Determine the [x, y] coordinate at the center of the cell enclosing the given text.  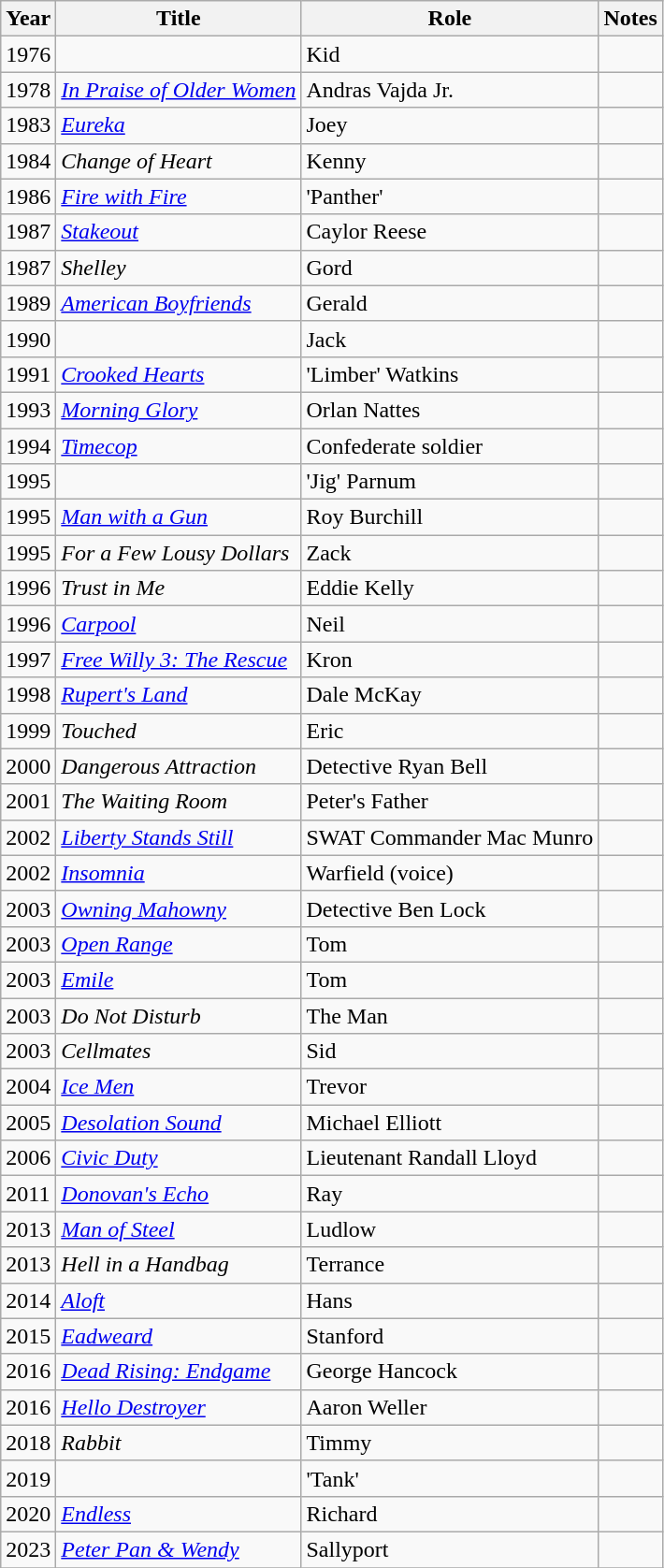
1978 [28, 90]
Trust in Me [179, 588]
2023 [28, 1549]
Andras Vajda Jr. [450, 90]
'Panther' [450, 196]
2019 [28, 1478]
'Tank' [450, 1478]
'Jig' Parnum [450, 482]
Warfield (voice) [450, 873]
1986 [28, 196]
2018 [28, 1443]
1983 [28, 125]
2001 [28, 802]
Donovan's Echo [179, 1194]
Aloft [179, 1300]
Sallyport [450, 1549]
Dead Rising: Endgame [179, 1372]
1998 [28, 695]
1991 [28, 374]
Peter's Father [450, 802]
Eureka [179, 125]
Ray [450, 1194]
Neil [450, 624]
Do Not Disturb [179, 1015]
Gord [450, 268]
1984 [28, 161]
Year [28, 19]
Insomnia [179, 873]
Zack [450, 553]
Rabbit [179, 1443]
George Hancock [450, 1372]
2006 [28, 1158]
Change of Heart [179, 161]
Endless [179, 1514]
Eadweard [179, 1336]
Open Range [179, 944]
Crooked Hearts [179, 374]
Title [179, 19]
Free Willy 3: The Rescue [179, 660]
Stanford [450, 1336]
Caylor Reese [450, 232]
Carpool [179, 624]
2020 [28, 1514]
Emile [179, 980]
Hans [450, 1300]
1994 [28, 446]
Peter Pan & Wendy [179, 1549]
2000 [28, 766]
1997 [28, 660]
Hello Destroyer [179, 1407]
Confederate soldier [450, 446]
Dangerous Attraction [179, 766]
The Man [450, 1015]
Man with a Gun [179, 517]
Terrance [450, 1265]
Civic Duty [179, 1158]
Jack [450, 339]
In Praise of Older Women [179, 90]
Rupert's Land [179, 695]
Dale McKay [450, 695]
1989 [28, 303]
Joey [450, 125]
Ice Men [179, 1087]
Aaron Weller [450, 1407]
2005 [28, 1123]
Touched [179, 731]
'Limber' Watkins [450, 374]
2015 [28, 1336]
Gerald [450, 303]
Sid [450, 1052]
American Boyfriends [179, 303]
2014 [28, 1300]
Liberty Stands Still [179, 837]
Ludlow [450, 1229]
Michael Elliott [450, 1123]
Lieutenant Randall Lloyd [450, 1158]
2011 [28, 1194]
Richard [450, 1514]
1999 [28, 731]
Stakeout [179, 232]
SWAT Commander Mac Munro [450, 837]
Timmy [450, 1443]
Notes [630, 19]
2004 [28, 1087]
Desolation Sound [179, 1123]
Hell in a Handbag [179, 1265]
1976 [28, 54]
Fire with Fire [179, 196]
Orlan Nattes [450, 410]
Kenny [450, 161]
Trevor [450, 1087]
Detective Ryan Bell [450, 766]
Eddie Kelly [450, 588]
Man of Steel [179, 1229]
Kron [450, 660]
Kid [450, 54]
Timecop [179, 446]
Eric [450, 731]
Owning Mahowny [179, 908]
Detective Ben Lock [450, 908]
For a Few Lousy Dollars [179, 553]
1990 [28, 339]
The Waiting Room [179, 802]
Role [450, 19]
Cellmates [179, 1052]
Roy Burchill [450, 517]
Morning Glory [179, 410]
1993 [28, 410]
Shelley [179, 268]
